Extract the (X, Y) coordinate from the center of the cell holding the provided text.  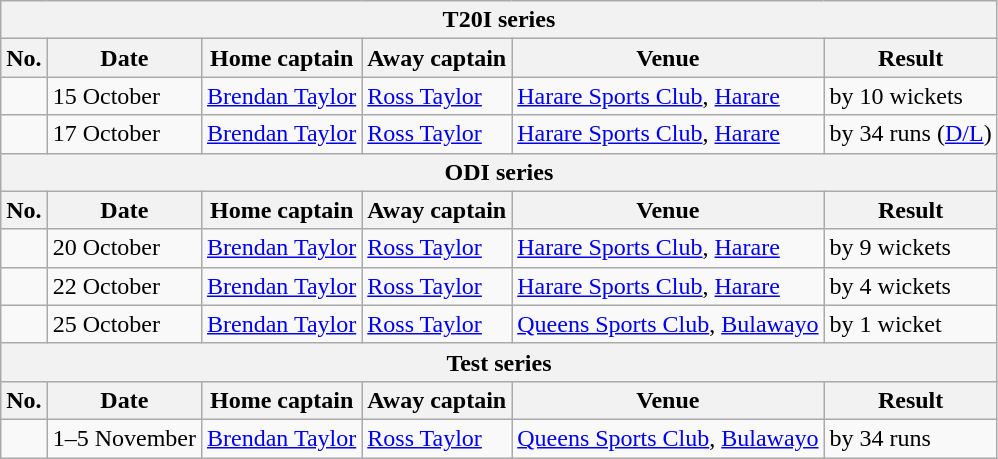
17 October (124, 134)
22 October (124, 286)
T20I series (499, 20)
by 10 wickets (910, 96)
25 October (124, 324)
by 34 runs (910, 438)
20 October (124, 248)
15 October (124, 96)
by 9 wickets (910, 248)
by 34 runs (D/L) (910, 134)
Test series (499, 362)
ODI series (499, 172)
by 1 wicket (910, 324)
1–5 November (124, 438)
by 4 wickets (910, 286)
